Detect which cell encompasses the target text, then output its (X, Y) center coordinate. 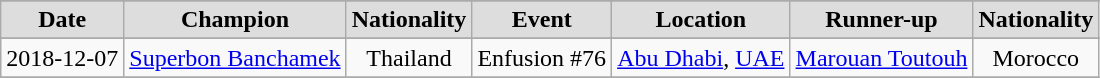
Runner-up (882, 20)
Superbon Banchamek (235, 58)
Abu Dhabi, UAE (701, 58)
Date (62, 20)
Location (701, 20)
Thailand (409, 58)
Morocco (1036, 58)
Champion (235, 20)
Enfusion #76 (542, 58)
2018-12-07 (62, 58)
Event (542, 20)
Marouan Toutouh (882, 58)
